Provide the [X, Y] coordinate of the cell's center where the given text is located.  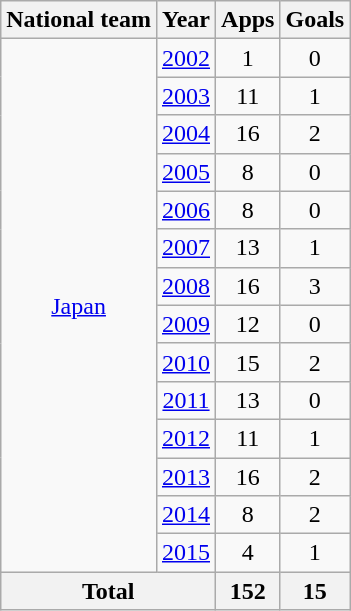
Year [186, 20]
2006 [186, 210]
2014 [186, 515]
Apps [248, 20]
2007 [186, 248]
2008 [186, 286]
12 [248, 324]
Japan [79, 306]
2002 [186, 58]
4 [248, 553]
2003 [186, 96]
2013 [186, 477]
2004 [186, 134]
2011 [186, 400]
2015 [186, 553]
152 [248, 591]
2010 [186, 362]
Goals [315, 20]
Total [108, 591]
2005 [186, 172]
2012 [186, 438]
2009 [186, 324]
3 [315, 286]
National team [79, 20]
